Provide the [x, y] coordinate of the cell's center where the given text is located.  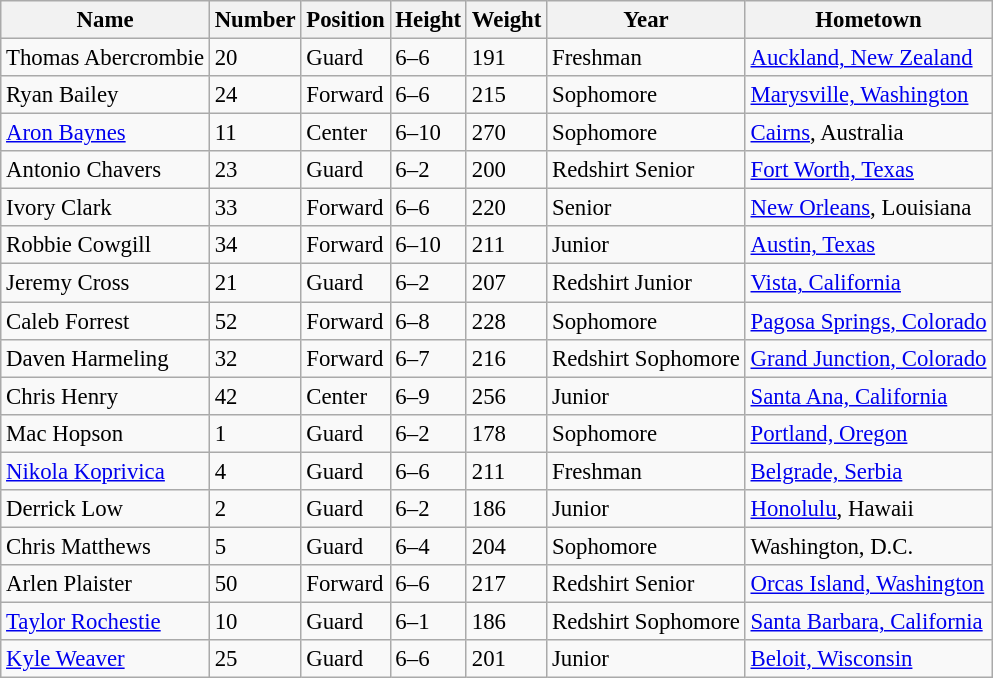
191 [506, 58]
Year [646, 20]
Kyle Weaver [106, 659]
Marysville, Washington [868, 95]
21 [255, 283]
Chris Henry [106, 396]
Taylor Rochestie [106, 621]
5 [255, 546]
Honolulu, Hawaii [868, 509]
6–4 [428, 546]
Redshirt Junior [646, 283]
Caleb Forrest [106, 321]
Fort Worth, Texas [868, 170]
Derrick Low [106, 509]
52 [255, 321]
Aron Baynes [106, 133]
Portland, Oregon [868, 433]
Senior [646, 208]
Austin, Texas [868, 245]
32 [255, 358]
228 [506, 321]
Thomas Abercrombie [106, 58]
Jeremy Cross [106, 283]
6–8 [428, 321]
2 [255, 509]
6–9 [428, 396]
Auckland, New Zealand [868, 58]
220 [506, 208]
33 [255, 208]
25 [255, 659]
Washington, D.C. [868, 546]
Grand Junction, Colorado [868, 358]
Ryan Bailey [106, 95]
207 [506, 283]
Nikola Koprivica [106, 471]
200 [506, 170]
34 [255, 245]
4 [255, 471]
11 [255, 133]
Antonio Chavers [106, 170]
Santa Barbara, California [868, 621]
Number [255, 20]
Belgrade, Serbia [868, 471]
24 [255, 95]
20 [255, 58]
Orcas Island, Washington [868, 584]
Position [346, 20]
42 [255, 396]
Cairns, Australia [868, 133]
201 [506, 659]
Weight [506, 20]
270 [506, 133]
New Orleans, Louisiana [868, 208]
217 [506, 584]
23 [255, 170]
Beloit, Wisconsin [868, 659]
Ivory Clark [106, 208]
Robbie Cowgill [106, 245]
215 [506, 95]
Arlen Plaister [106, 584]
6–1 [428, 621]
Santa Ana, California [868, 396]
Chris Matthews [106, 546]
1 [255, 433]
216 [506, 358]
Vista, California [868, 283]
Mac Hopson [106, 433]
Height [428, 20]
Name [106, 20]
Hometown [868, 20]
6–7 [428, 358]
Pagosa Springs, Colorado [868, 321]
Daven Harmeling [106, 358]
256 [506, 396]
178 [506, 433]
50 [255, 584]
204 [506, 546]
10 [255, 621]
